Pinpoint the cell where the given text exists, returning its [x, y] midpoint coordinate. 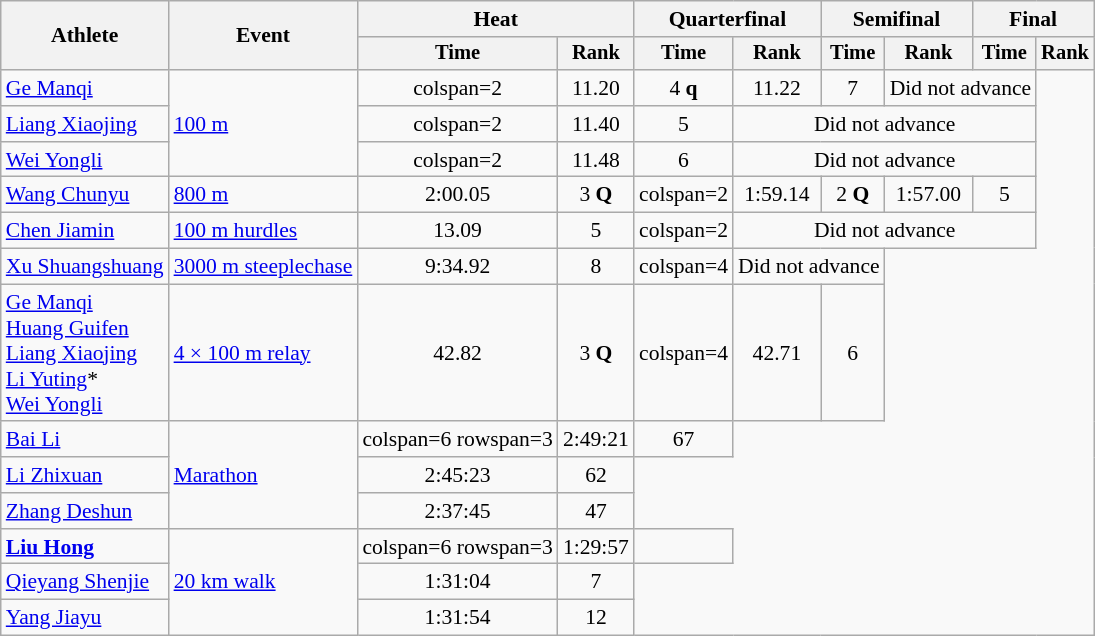
20 km walk [264, 582]
9:34.92 [458, 267]
1:29:57 [596, 547]
Athlete [85, 36]
Ge Manqi [85, 88]
4 × 100 m relay [264, 353]
2:00.05 [458, 195]
1:57.00 [929, 195]
Heat [496, 19]
2 Q [853, 195]
Wei Yongli [85, 160]
67 [684, 440]
8 [596, 267]
Zhang Deshun [85, 511]
11.22 [777, 88]
Semifinal [897, 19]
1:31:04 [458, 582]
100 m hurdles [264, 231]
Wang Chunyu [85, 195]
2:37:45 [458, 511]
Yang Jiayu [85, 618]
13.09 [458, 231]
Qieyang Shenjie [85, 582]
Li Zhixuan [85, 475]
11.48 [596, 160]
800 m [264, 195]
47 [596, 511]
1:31:54 [458, 618]
62 [596, 475]
Xu Shuangshuang [85, 267]
Event [264, 36]
Bai Li [85, 440]
Quarterfinal [728, 19]
42.71 [777, 353]
3000 m steeplechase [264, 267]
4 q [684, 88]
100 m [264, 124]
1:59.14 [777, 195]
11.40 [596, 124]
Liu Hong [85, 547]
Chen Jiamin [85, 231]
11.20 [596, 88]
2:49:21 [596, 440]
Ge ManqiHuang GuifenLiang XiaojingLi Yuting*Wei Yongli [85, 353]
12 [596, 618]
Liang Xiaojing [85, 124]
Final [1032, 19]
2:45:23 [458, 475]
Marathon [264, 476]
42.82 [458, 353]
